Search for the cell housing the specified text and yield its (x, y) center coordinate. 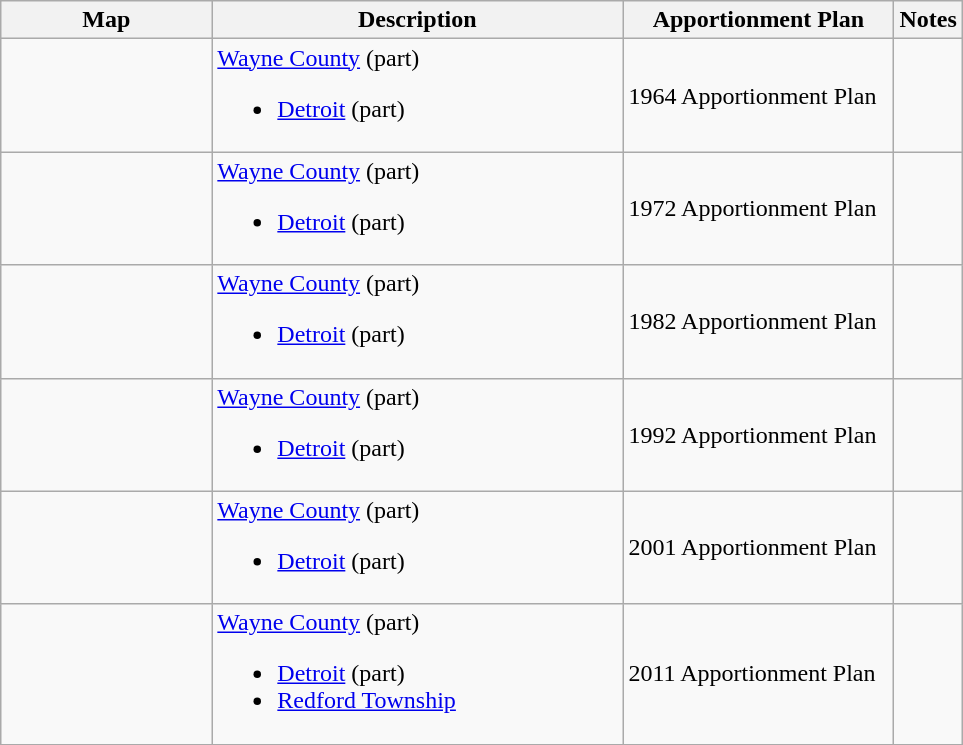
1982 Apportionment Plan (758, 322)
2011 Apportionment Plan (758, 674)
Notes (928, 20)
Map (106, 20)
2001 Apportionment Plan (758, 548)
1972 Apportionment Plan (758, 208)
Description (418, 20)
1964 Apportionment Plan (758, 96)
Wayne County (part)Detroit (part)Redford Township (418, 674)
Apportionment Plan (758, 20)
1992 Apportionment Plan (758, 434)
